Search for the cell housing the specified text and yield its (x, y) center coordinate. 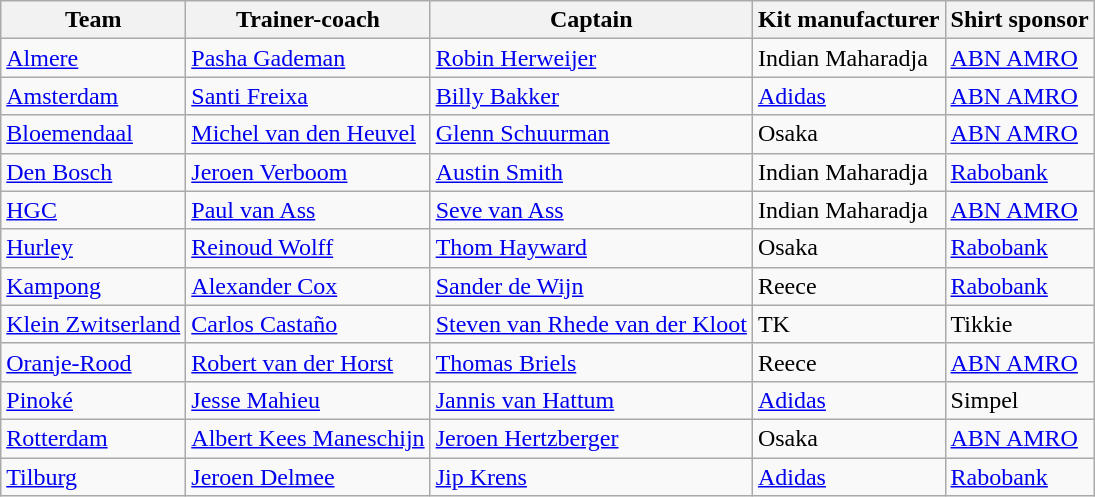
Pasha Gademan (308, 58)
Jesse Mahieu (308, 400)
Kit manufacturer (848, 20)
Tikkie (1020, 324)
Santi Freixa (308, 96)
Tilburg (94, 477)
Amsterdam (94, 96)
Paul van Ass (308, 210)
Almere (94, 58)
Jannis van Hattum (591, 400)
Alexander Cox (308, 286)
HGC (94, 210)
Captain (591, 20)
Oranje-Rood (94, 362)
Thom Hayward (591, 248)
Robin Herweijer (591, 58)
Seve van Ass (591, 210)
Kampong (94, 286)
Michel van den Heuvel (308, 134)
Jeroen Hertzberger (591, 438)
Team (94, 20)
Jip Krens (591, 477)
Klein Zwitserland (94, 324)
Reinoud Wolff (308, 248)
Pinoké (94, 400)
Sander de Wijn (591, 286)
Billy Bakker (591, 96)
Jeroen Verboom (308, 172)
TK (848, 324)
Simpel (1020, 400)
Rotterdam (94, 438)
Austin Smith (591, 172)
Steven van Rhede van der Kloot (591, 324)
Bloemendaal (94, 134)
Hurley (94, 248)
Jeroen Delmee (308, 477)
Trainer-coach (308, 20)
Glenn Schuurman (591, 134)
Robert van der Horst (308, 362)
Den Bosch (94, 172)
Shirt sponsor (1020, 20)
Albert Kees Maneschijn (308, 438)
Thomas Briels (591, 362)
Carlos Castaño (308, 324)
